Find where the given text appears and provide that cell's center as (x, y) coordinate. 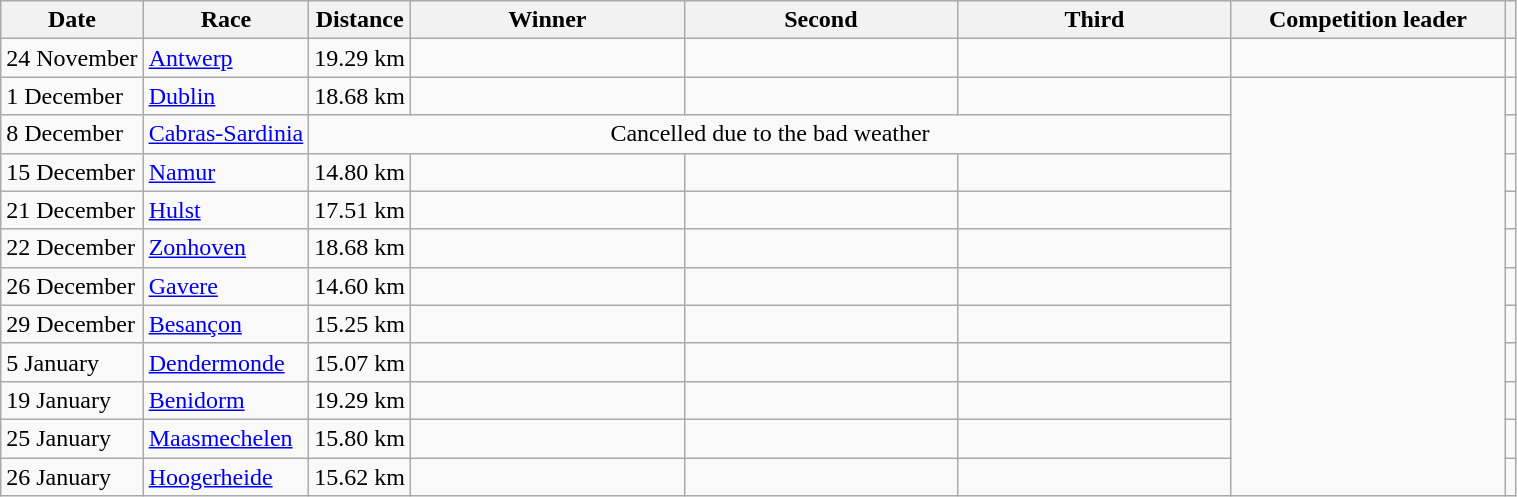
Race (226, 20)
Gavere (226, 286)
Cancelled due to the bad weather (770, 134)
Hoogerheide (226, 477)
Date (72, 20)
Competition leader (1368, 20)
Antwerp (226, 58)
Dendermonde (226, 362)
Besançon (226, 324)
14.80 km (360, 172)
24 November (72, 58)
Distance (360, 20)
22 December (72, 248)
15.25 km (360, 324)
15.07 km (360, 362)
8 December (72, 134)
26 December (72, 286)
1 December (72, 96)
14.60 km (360, 286)
Winner (548, 20)
15 December (72, 172)
5 January (72, 362)
Namur (226, 172)
21 December (72, 210)
19 January (72, 400)
Second (821, 20)
26 January (72, 477)
25 January (72, 438)
29 December (72, 324)
17.51 km (360, 210)
Zonhoven (226, 248)
Benidorm (226, 400)
Hulst (226, 210)
Dublin (226, 96)
15.62 km (360, 477)
Cabras-Sardinia (226, 134)
Maasmechelen (226, 438)
15.80 km (360, 438)
Third (1095, 20)
